Return [x, y] of the center of cell containing provided text 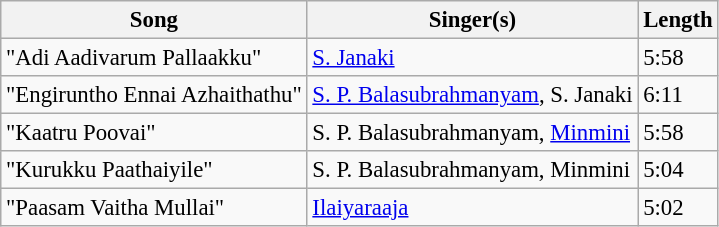
Length [678, 20]
Ilaiyaraaja [472, 208]
S. P. Balasubrahmanyam, S. Janaki [472, 95]
"Paasam Vaitha Mullai" [154, 208]
"Kaatru Poovai" [154, 133]
6:11 [678, 95]
"Kurukku Paathaiyile" [154, 170]
"Adi Aadivarum Pallaakku" [154, 58]
S. Janaki [472, 58]
Singer(s) [472, 20]
5:04 [678, 170]
5:02 [678, 208]
Song [154, 20]
"Engiruntho Ennai Azhaithathu" [154, 95]
